Scan for the cell matching the given text and deliver its (X, Y) coordinate at center. 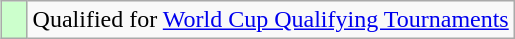
Qualified for World Cup Qualifying Tournaments (270, 20)
